From the cell containing the given text, extract its center point as [x, y] coordinate. 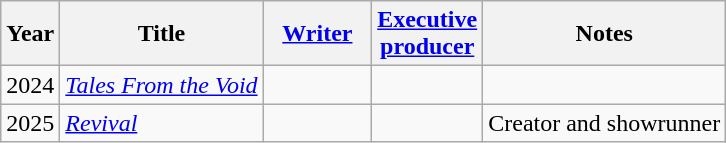
2024 [30, 85]
Executiveproducer [428, 34]
Tales From the Void [162, 85]
Writer [318, 34]
Revival [162, 123]
2025 [30, 123]
Year [30, 34]
Notes [604, 34]
Title [162, 34]
Creator and showrunner [604, 123]
